Determine the (X, Y) coordinate at the center of the cell enclosing the given text.  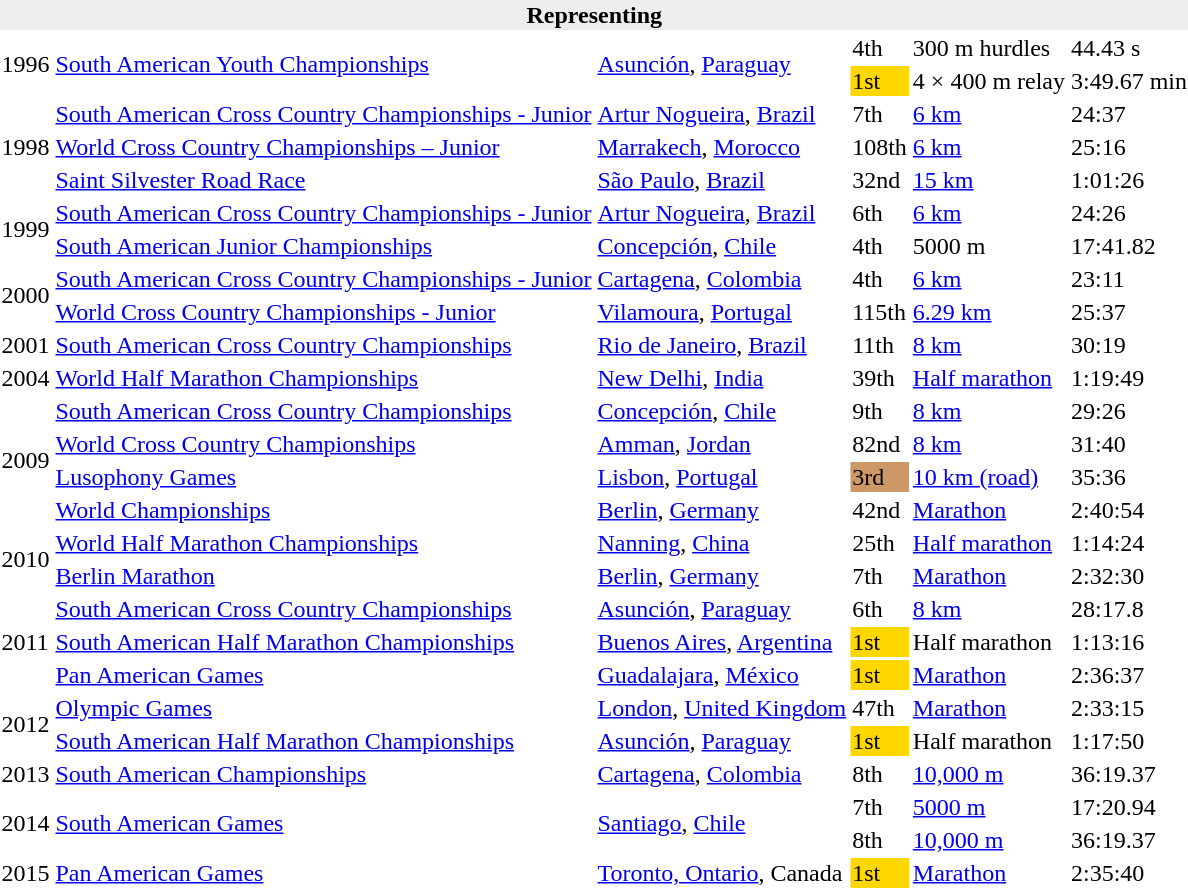
2010 (26, 560)
115th (880, 312)
World Cross Country Championships – Junior (324, 147)
2014 (26, 824)
300 m hurdles (988, 48)
82nd (880, 444)
Amman, Jordan (722, 444)
Toronto, Ontario, Canada (722, 873)
2001 (26, 345)
Lusophony Games (324, 477)
Saint Silvester Road Race (324, 180)
10 km (road) (988, 477)
2000 (26, 296)
South American Games (324, 824)
2004 (26, 378)
47th (880, 708)
World Cross Country Championships (324, 444)
32nd (880, 180)
9th (880, 411)
42nd (880, 510)
1999 (26, 230)
Nanning, China (722, 543)
World Championships (324, 510)
Marrakech, Morocco (722, 147)
4 × 400 m relay (988, 81)
11th (880, 345)
Santiago, Chile (722, 824)
2009 (26, 460)
South American Youth Championships (324, 64)
Guadalajara, México (722, 675)
South American Championships (324, 774)
2015 (26, 873)
Berlin Marathon (324, 576)
Buenos Aires, Argentina (722, 642)
6.29 km (988, 312)
108th (880, 147)
39th (880, 378)
São Paulo, Brazil (722, 180)
New Delhi, India (722, 378)
25th (880, 543)
2013 (26, 774)
15 km (988, 180)
Lisbon, Portugal (722, 477)
2012 (26, 724)
South American Junior Championships (324, 246)
World Cross Country Championships - Junior (324, 312)
1996 (26, 64)
1998 (26, 147)
Olympic Games (324, 708)
3rd (880, 477)
Rio de Janeiro, Brazil (722, 345)
2011 (26, 642)
Vilamoura, Portugal (722, 312)
London, United Kingdom (722, 708)
